Scan for the cell matching the given text and deliver its (X, Y) coordinate at center. 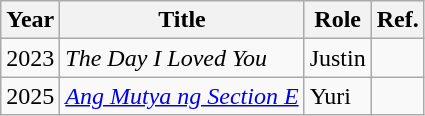
The Day I Loved You (182, 58)
Ang Mutya ng Section E (182, 96)
Yuri (338, 96)
Ref. (398, 20)
Justin (338, 58)
Role (338, 20)
Year (30, 20)
2023 (30, 58)
2025 (30, 96)
Title (182, 20)
